From the cell containing the given text, extract its center point as [X, Y] coordinate. 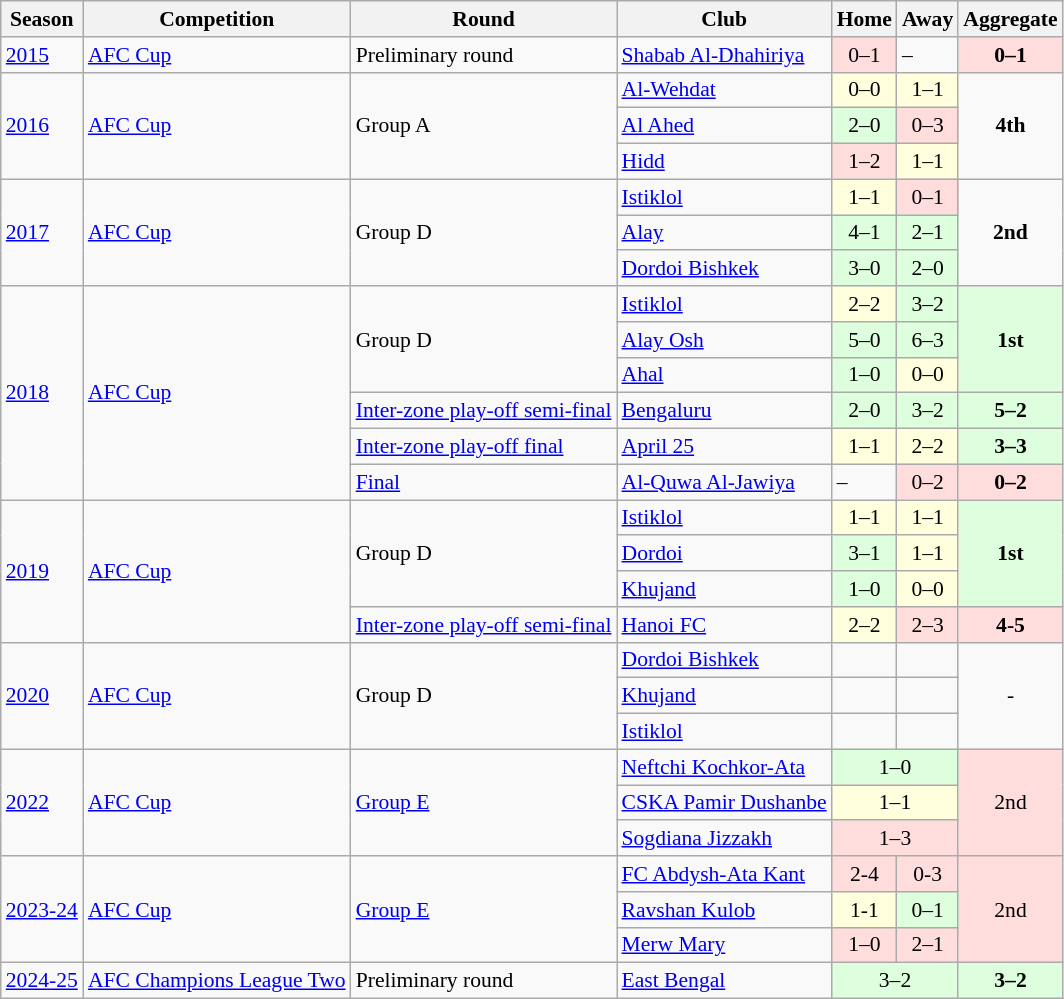
Aggregate [1010, 19]
AFC Champions League Two [217, 981]
Season [42, 19]
- [1010, 696]
3–0 [864, 269]
Final [484, 482]
Club [724, 19]
Dordoi [724, 554]
0-3 [928, 874]
4th [1010, 126]
2-4 [864, 874]
FC Abdysh-Ata Kant [724, 874]
2016 [42, 126]
Ahal [724, 375]
3–1 [864, 554]
Hanoi FC [724, 625]
Alay [724, 233]
4-5 [1010, 625]
Neftchi Kochkor-Ata [724, 767]
1–2 [864, 162]
5–0 [864, 340]
2015 [42, 55]
Sogdiana Jizzakh [724, 839]
6–3 [928, 340]
Al Ahed [724, 126]
3–3 [1010, 447]
2022 [42, 802]
2019 [42, 571]
1-1 [864, 910]
1–3 [896, 839]
Bengaluru [724, 411]
Shabab Al-Dhahiriya [724, 55]
April 25 [724, 447]
2024-25 [42, 981]
4–1 [864, 233]
2018 [42, 393]
Group A [484, 126]
Al-Wehdat [724, 90]
CSKA Pamir Dushanbe [724, 803]
Away [928, 19]
Round [484, 19]
Ravshan Kulob [724, 910]
Hidd [724, 162]
0–3 [928, 126]
2017 [42, 232]
Home [864, 19]
2020 [42, 696]
Al-Quwa Al-Jawiya [724, 482]
Competition [217, 19]
5–2 [1010, 411]
East Bengal [724, 981]
2–3 [928, 625]
Inter-zone play-off final [484, 447]
2023-24 [42, 910]
Alay Osh [724, 340]
Merw Mary [724, 945]
